Scan for the cell matching the given text and deliver its (x, y) coordinate at center. 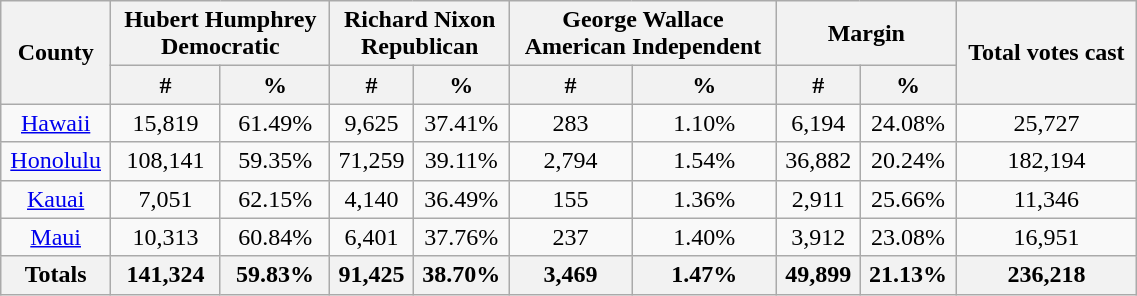
1.54% (704, 161)
1.40% (704, 237)
25.66% (908, 199)
Honolulu (56, 161)
George WallaceAmerican Independent (642, 34)
Hawaii (56, 123)
6,194 (818, 123)
237 (570, 237)
49,899 (818, 275)
4,140 (372, 199)
Richard NixonRepublican (420, 34)
1.47% (704, 275)
62.15% (275, 199)
38.70% (461, 275)
6,401 (372, 237)
59.83% (275, 275)
39.11% (461, 161)
23.08% (908, 237)
61.49% (275, 123)
21.13% (908, 275)
3,469 (570, 275)
1.10% (704, 123)
60.84% (275, 237)
3,912 (818, 237)
236,218 (1046, 275)
36,882 (818, 161)
37.76% (461, 237)
25,727 (1046, 123)
91,425 (372, 275)
182,194 (1046, 161)
Hubert HumphreyDemocratic (220, 34)
Total votes cast (1046, 52)
155 (570, 199)
1.36% (704, 199)
20.24% (908, 161)
16,951 (1046, 237)
283 (570, 123)
11,346 (1046, 199)
Maui (56, 237)
Margin (866, 34)
County (56, 52)
36.49% (461, 199)
Kauai (56, 199)
Totals (56, 275)
2,794 (570, 161)
15,819 (166, 123)
59.35% (275, 161)
37.41% (461, 123)
2,911 (818, 199)
71,259 (372, 161)
141,324 (166, 275)
9,625 (372, 123)
7,051 (166, 199)
24.08% (908, 123)
10,313 (166, 237)
108,141 (166, 161)
